Provide the (X, Y) coordinate of the cell's center where the given text is located.  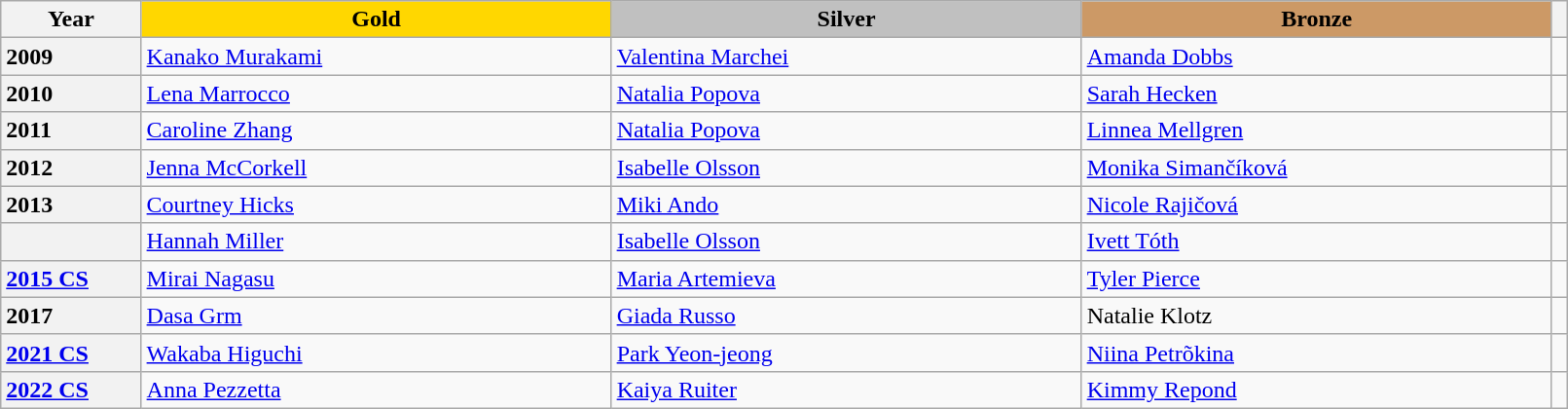
2015 CS (71, 279)
Bronze (1316, 19)
Lena Marrocco (376, 93)
Silver (847, 19)
Natalie Klotz (1316, 316)
Amanda Dobbs (1316, 56)
2011 (71, 130)
Park Yeon-jeong (847, 353)
Dasa Grm (376, 316)
Nicole Rajičová (1316, 204)
Niina Petrõkina (1316, 353)
Monika Simančíková (1316, 167)
Jenna McCorkell (376, 167)
Hannah Miller (376, 242)
Valentina Marchei (847, 56)
Gold (376, 19)
Tyler Pierce (1316, 279)
Anna Pezzetta (376, 390)
Maria Artemieva (847, 279)
Sarah Hecken (1316, 93)
Giada Russo (847, 316)
Kaiya Ruiter (847, 390)
2009 (71, 56)
Kanako Murakami (376, 56)
Linnea Mellgren (1316, 130)
2012 (71, 167)
Year (71, 19)
Wakaba Higuchi (376, 353)
Mirai Nagasu (376, 279)
2010 (71, 93)
Kimmy Repond (1316, 390)
2017 (71, 316)
Courtney Hicks (376, 204)
2021 CS (71, 353)
2022 CS (71, 390)
Ivett Tóth (1316, 242)
Caroline Zhang (376, 130)
Miki Ando (847, 204)
2013 (71, 204)
